For the text-containing cell, return its midpoint in [X, Y] coordinate format. 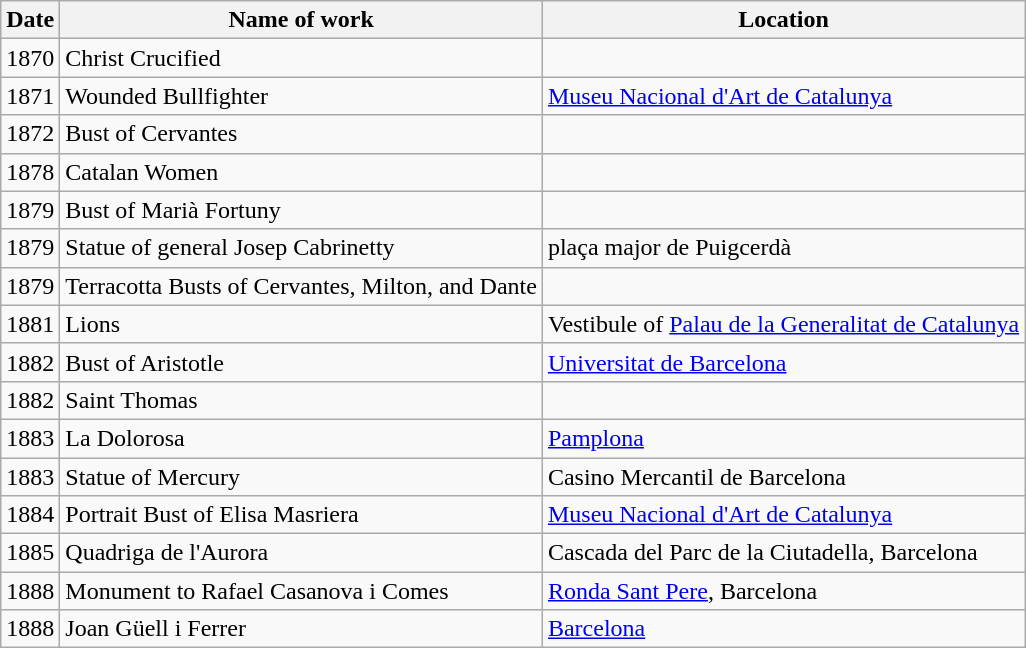
Location [783, 20]
Cascada del Parc de la Ciutadella, Barcelona [783, 553]
1871 [30, 96]
Ronda Sant Pere, Barcelona [783, 591]
Saint Thomas [302, 400]
plaça major de Puigcerdà [783, 248]
Wounded Bullfighter [302, 96]
Vestibule of Palau de la Generalitat de Catalunya [783, 324]
Statue of general Josep Cabrinetty [302, 248]
Quadriga de l'Aurora [302, 553]
Lions [302, 324]
Terracotta Busts of Cervantes, Milton, and Dante [302, 286]
Bust of Marià Fortuny [302, 210]
1870 [30, 58]
La Dolorosa [302, 438]
Barcelona [783, 629]
1885 [30, 553]
Universitat de Barcelona [783, 362]
Monument to Rafael Casanova i Comes [302, 591]
1878 [30, 172]
1884 [30, 515]
Catalan Women [302, 172]
1881 [30, 324]
1872 [30, 134]
Pamplona [783, 438]
Bust of Cervantes [302, 134]
Christ Crucified [302, 58]
Joan Güell i Ferrer [302, 629]
Date [30, 20]
Name of work [302, 20]
Bust of Aristotle [302, 362]
Statue of Mercury [302, 477]
Casino Mercantil de Barcelona [783, 477]
Portrait Bust of Elisa Masriera [302, 515]
